Output the (X, Y) coordinate of the center of the cell containing the given text.  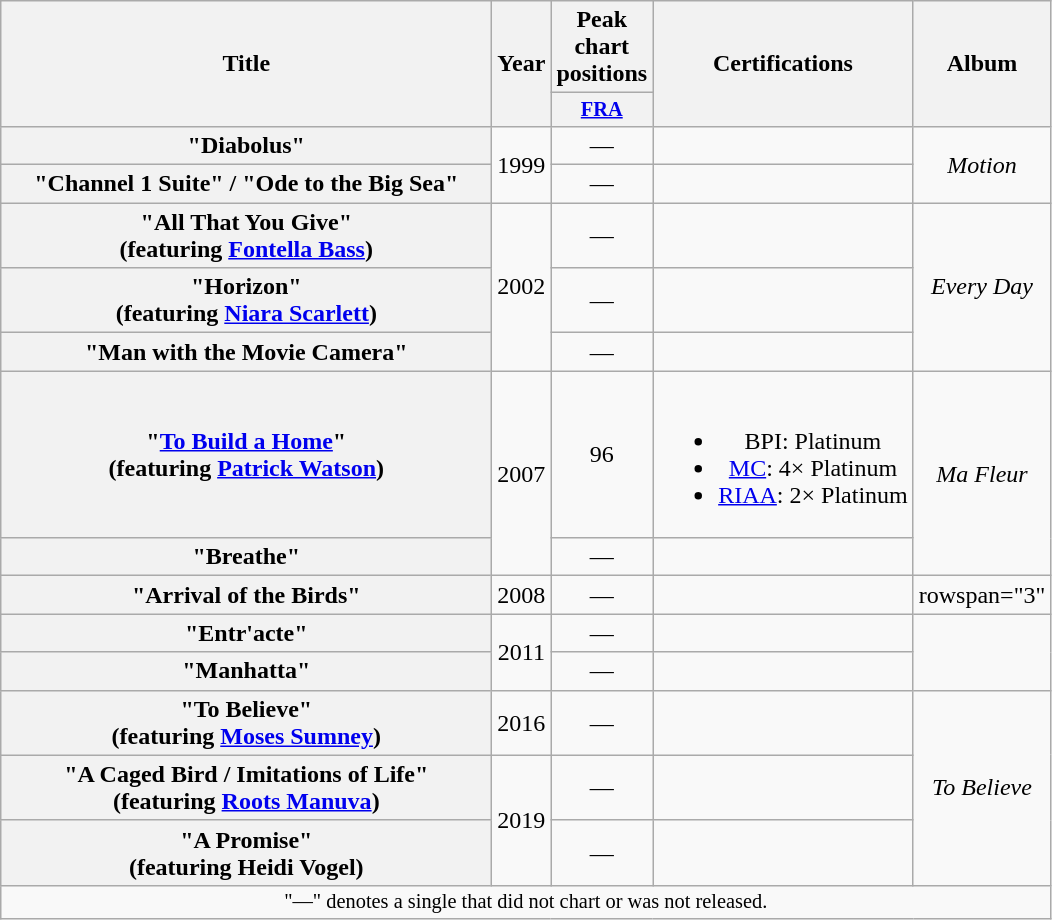
Every Day (982, 287)
96 (602, 454)
"Diabolus" (246, 145)
2007 (522, 474)
FRA (602, 110)
"All That You Give"(featuring Fontella Bass) (246, 236)
"To Believe"(featuring Moses Sumney) (246, 722)
"Manhatta" (246, 671)
"Horizon"(featuring Niara Scarlett) (246, 300)
"—" denotes a single that did not chart or was not released. (526, 902)
2008 (522, 595)
"Breathe" (246, 557)
"Arrival of the Birds" (246, 595)
2011 (522, 652)
2016 (522, 722)
"A Caged Bird / Imitations of Life"(featuring Roots Manuva) (246, 788)
To Believe (982, 788)
Peak chart positions (602, 47)
BPI: PlatinumMC: 4× PlatinumRIAA: 2× Platinum (784, 454)
1999 (522, 164)
Certifications (784, 64)
"Man with the Movie Camera" (246, 352)
Year (522, 64)
"Channel 1 Suite" / "Ode to the Big Sea" (246, 184)
Ma Fleur (982, 474)
2002 (522, 287)
"A Promise"(featuring Heidi Vogel) (246, 852)
rowspan="3" (982, 595)
"To Build a Home"(featuring Patrick Watson) (246, 454)
Title (246, 64)
Album (982, 64)
2019 (522, 820)
Motion (982, 164)
"Entr'acte" (246, 633)
